Find where the given text appears and provide that cell's center as (X, Y) coordinate. 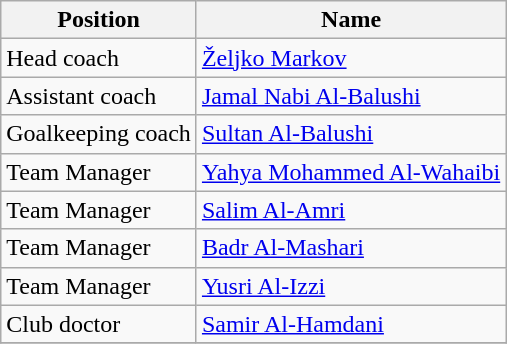
Head coach (99, 58)
Yusri Al-Izzi (350, 286)
Željko Markov (350, 58)
Badr Al-Mashari (350, 248)
Sultan Al-Balushi (350, 134)
Position (99, 20)
Yahya Mohammed Al-Wahaibi (350, 172)
Name (350, 20)
Salim Al-Amri (350, 210)
Club doctor (99, 324)
Samir Al-Hamdani (350, 324)
Jamal Nabi Al-Balushi (350, 96)
Goalkeeping coach (99, 134)
Assistant coach (99, 96)
